Capture the cell that displays the provided text and extract its (x, y) central coordinate. 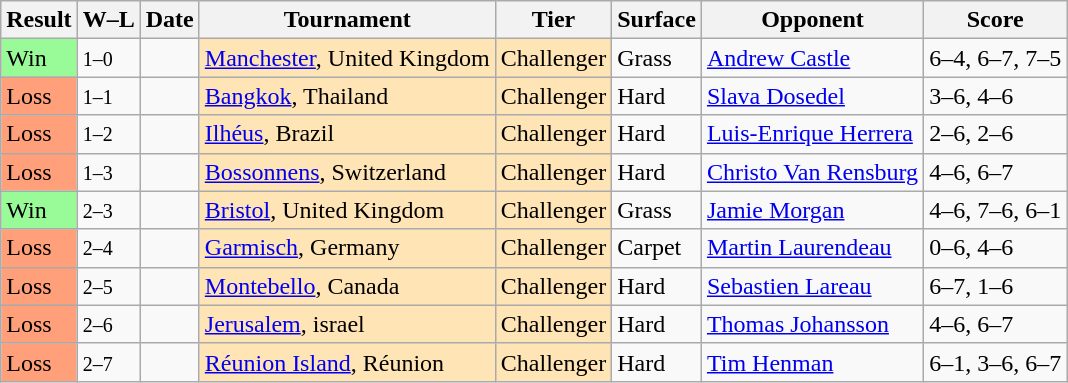
Martin Laurendeau (812, 248)
Surface (657, 20)
Tier (553, 20)
Montebello, Canada (347, 286)
Result (39, 20)
Opponent (812, 20)
3–6, 4–6 (996, 96)
Ilhéus, Brazil (347, 134)
Bristol, United Kingdom (347, 210)
Score (996, 20)
Réunion Island, Réunion (347, 362)
2–6, 2–6 (996, 134)
Bangkok, Thailand (347, 96)
1–2 (108, 134)
Date (170, 20)
Garmisch, Germany (347, 248)
Christo Van Rensburg (812, 172)
2–6 (108, 324)
W–L (108, 20)
4–6, 7–6, 6–1 (996, 210)
Thomas Johansson (812, 324)
2–5 (108, 286)
Manchester, United Kingdom (347, 58)
1–3 (108, 172)
Slava Dosedel (812, 96)
2–7 (108, 362)
6–4, 6–7, 7–5 (996, 58)
Jerusalem, israel (347, 324)
Bossonnens, Switzerland (347, 172)
2–3 (108, 210)
Andrew Castle (812, 58)
Sebastien Lareau (812, 286)
2–4 (108, 248)
6–1, 3–6, 6–7 (996, 362)
Luis-Enrique Herrera (812, 134)
Tournament (347, 20)
6–7, 1–6 (996, 286)
0–6, 4–6 (996, 248)
Carpet (657, 248)
Tim Henman (812, 362)
1–0 (108, 58)
1–1 (108, 96)
Jamie Morgan (812, 210)
